Output the (X, Y) coordinate of the center of the cell containing the given text.  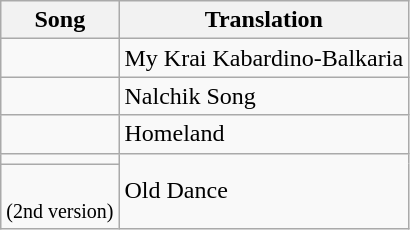
Old Dance (264, 191)
My Krai Kabardino-Balkaria (264, 58)
(2nd version) (60, 196)
Nalchik Song (264, 96)
Homeland (264, 134)
Translation (264, 20)
Song (60, 20)
